Detect which cell encompasses the target text, then output its [X, Y] center coordinate. 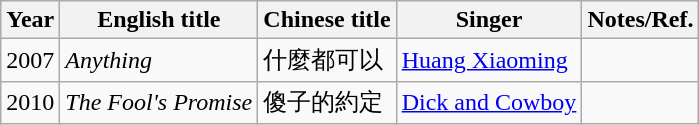
The Fool's Promise [159, 102]
English title [159, 20]
2010 [30, 102]
Chinese title [327, 20]
Huang Xiaoming [489, 60]
Dick and Cowboy [489, 102]
Notes/Ref. [640, 20]
Singer [489, 20]
傻子的約定 [327, 102]
什麼都可以 [327, 60]
2007 [30, 60]
Anything [159, 60]
Year [30, 20]
